Identify which cell holds the provided text, then report its (x, y) central coordinate. 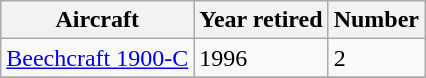
Number (376, 20)
Year retired (261, 20)
Aircraft (98, 20)
2 (376, 58)
1996 (261, 58)
Beechcraft 1900-C (98, 58)
